Scan for the cell matching the given text and deliver its (x, y) coordinate at center. 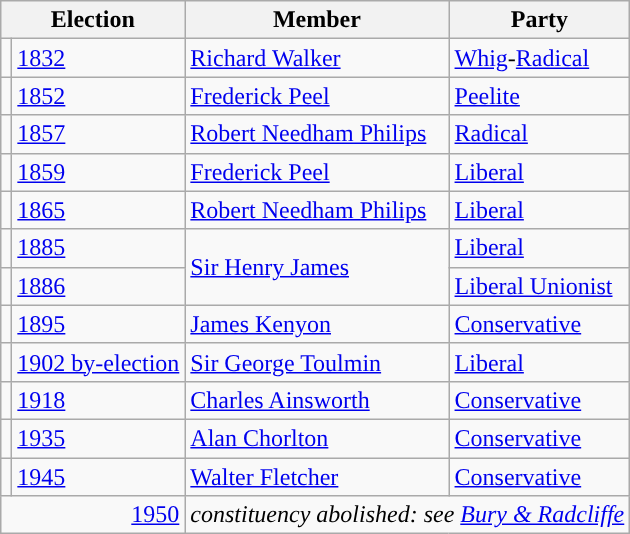
Liberal Unionist (540, 286)
Party (540, 20)
Radical (540, 134)
1852 (98, 96)
1859 (98, 172)
1902 by-election (98, 362)
1865 (98, 210)
Sir George Toulmin (317, 362)
1857 (98, 134)
Richard Walker (317, 58)
1832 (98, 58)
constituency abolished: see Bury & Radcliffe (408, 515)
Election (93, 20)
1895 (98, 324)
1950 (93, 515)
1885 (98, 248)
1918 (98, 400)
1886 (98, 286)
James Kenyon (317, 324)
Alan Chorlton (317, 438)
1935 (98, 438)
Charles Ainsworth (317, 400)
Whig-Radical (540, 58)
1945 (98, 477)
Peelite (540, 96)
Sir Henry James (317, 267)
Member (317, 20)
Walter Fletcher (317, 477)
